Provide the [x, y] coordinate of the cell's center where the given text is located.  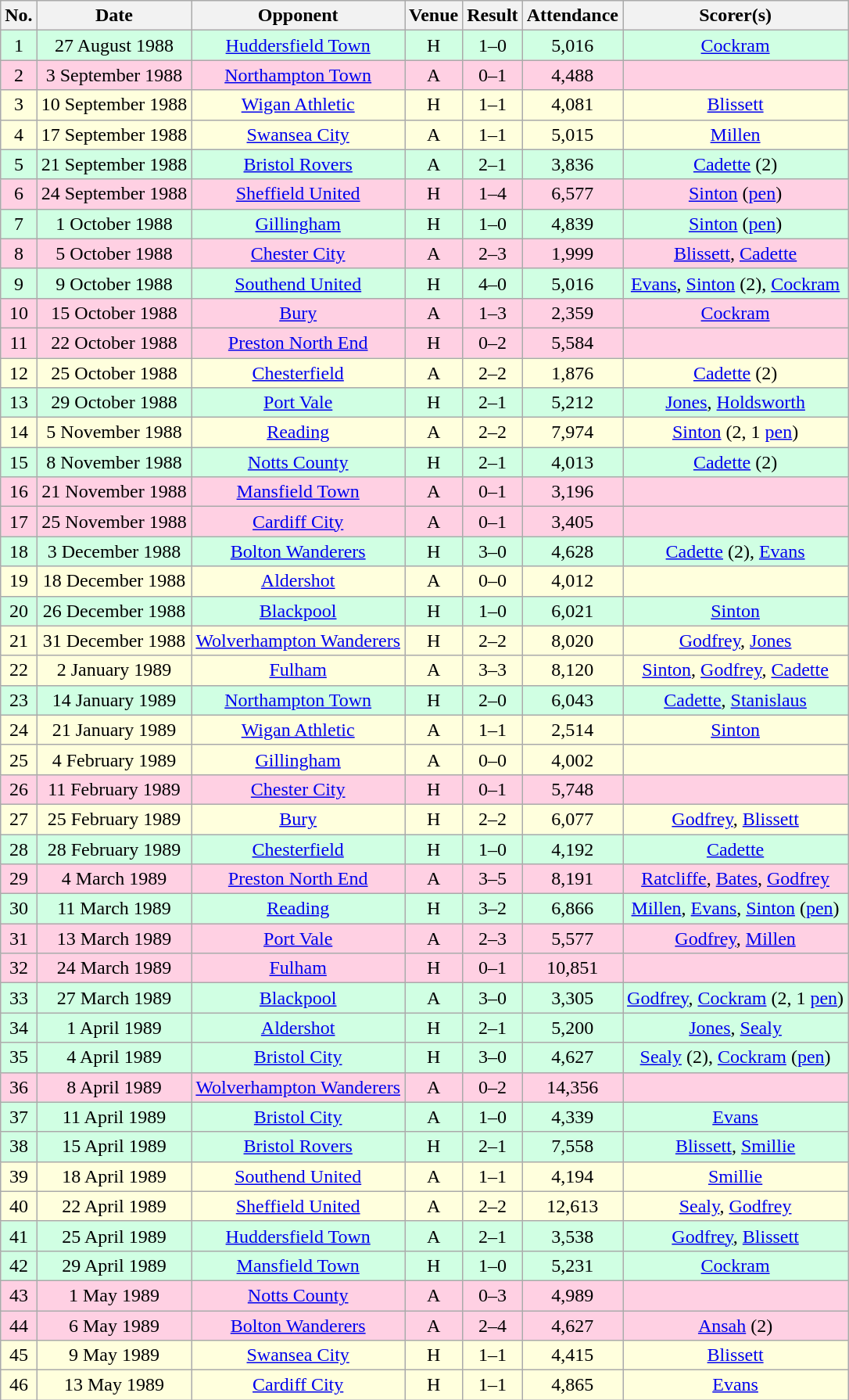
5,015 [572, 135]
28 February 1989 [114, 849]
4 April 1989 [114, 1057]
Millen, Evans, Sinton (pen) [736, 909]
3 December 1988 [114, 551]
37 [19, 1117]
7,974 [572, 433]
8 November 1988 [114, 462]
13 March 1989 [114, 939]
3,305 [572, 998]
27 [19, 819]
25 [19, 759]
25 April 1989 [114, 1236]
11 February 1989 [114, 789]
40 [19, 1206]
3,196 [572, 492]
3–2 [493, 909]
36 [19, 1087]
1 April 1989 [114, 1028]
15 [19, 462]
38 [19, 1147]
27 August 1988 [114, 45]
6 [19, 194]
3 [19, 105]
22 October 1988 [114, 343]
4–0 [493, 283]
4,415 [572, 1355]
Blissett, Smillie [736, 1147]
Sealy (2), Cockram (pen) [736, 1057]
46 [19, 1385]
Attendance [572, 16]
13 May 1989 [114, 1385]
2 January 1989 [114, 670]
17 September 1988 [114, 135]
4 [19, 135]
42 [19, 1265]
31 [19, 939]
Godfrey, Cockram (2, 1 pen) [736, 998]
5,200 [572, 1028]
23 [19, 700]
26 [19, 789]
1–3 [493, 313]
5 November 1988 [114, 433]
2–4 [493, 1326]
3,405 [572, 522]
Opponent [299, 16]
28 [19, 849]
24 March 1989 [114, 968]
29 April 1989 [114, 1265]
1 October 1988 [114, 224]
Millen [736, 135]
4,002 [572, 759]
2–0 [493, 700]
1–4 [493, 194]
10 September 1988 [114, 105]
Blissett, Cadette [736, 253]
17 [19, 522]
15 October 1988 [114, 313]
4,081 [572, 105]
18 December 1988 [114, 581]
4,488 [572, 75]
2,359 [572, 313]
No. [19, 16]
11 [19, 343]
21 September 1988 [114, 164]
8 April 1989 [114, 1087]
10,851 [572, 968]
Sealy, Godfrey [736, 1206]
41 [19, 1236]
11 March 1989 [114, 909]
8 [19, 253]
4,865 [572, 1385]
5,231 [572, 1265]
5 [19, 164]
12,613 [572, 1206]
Ansah (2) [736, 1326]
4,339 [572, 1117]
Cadette, Stanislaus [736, 700]
Date [114, 16]
14 January 1989 [114, 700]
4,194 [572, 1176]
9 [19, 283]
Godfrey, Jones [736, 641]
24 [19, 730]
11 April 1989 [114, 1117]
3 September 1988 [114, 75]
20 [19, 611]
7,558 [572, 1147]
Smillie [736, 1176]
Scorer(s) [736, 16]
Sinton (2, 1 pen) [736, 433]
35 [19, 1057]
39 [19, 1176]
4,989 [572, 1295]
Evans, Sinton (2), Cockram [736, 283]
33 [19, 998]
24 September 1988 [114, 194]
6,866 [572, 909]
1,999 [572, 253]
21 January 1989 [114, 730]
9 May 1989 [114, 1355]
Cadette [736, 849]
22 April 1989 [114, 1206]
6,043 [572, 700]
21 [19, 641]
26 December 1988 [114, 611]
0–3 [493, 1295]
1 May 1989 [114, 1295]
32 [19, 968]
4,012 [572, 581]
Result [493, 16]
29 October 1988 [114, 403]
9 October 1988 [114, 283]
Sinton, Godfrey, Cadette [736, 670]
25 February 1989 [114, 819]
21 November 1988 [114, 492]
1,876 [572, 373]
5,584 [572, 343]
10 [19, 313]
31 December 1988 [114, 641]
16 [19, 492]
5,748 [572, 789]
7 [19, 224]
6 May 1989 [114, 1326]
3–5 [493, 879]
19 [19, 581]
4,192 [572, 849]
Venue [434, 16]
29 [19, 879]
6,577 [572, 194]
5,212 [572, 403]
22 [19, 670]
2,514 [572, 730]
8,120 [572, 670]
Godfrey, Millen [736, 939]
13 [19, 403]
30 [19, 909]
4,839 [572, 224]
15 April 1989 [114, 1147]
6,021 [572, 611]
Cadette (2), Evans [736, 551]
5,577 [572, 939]
4 February 1989 [114, 759]
27 March 1989 [114, 998]
Jones, Holdsworth [736, 403]
43 [19, 1295]
5 October 1988 [114, 253]
3,538 [572, 1236]
4,628 [572, 551]
12 [19, 373]
8,020 [572, 641]
25 October 1988 [114, 373]
4,013 [572, 462]
2 [19, 75]
4 March 1989 [114, 879]
14,356 [572, 1087]
3–3 [493, 670]
8,191 [572, 879]
34 [19, 1028]
45 [19, 1355]
6,077 [572, 819]
Ratcliffe, Bates, Godfrey [736, 879]
25 November 1988 [114, 522]
Jones, Sealy [736, 1028]
3,836 [572, 164]
14 [19, 433]
18 April 1989 [114, 1176]
18 [19, 551]
1 [19, 45]
44 [19, 1326]
